Provide the (X, Y) coordinate of the cell's center where the given text is located.  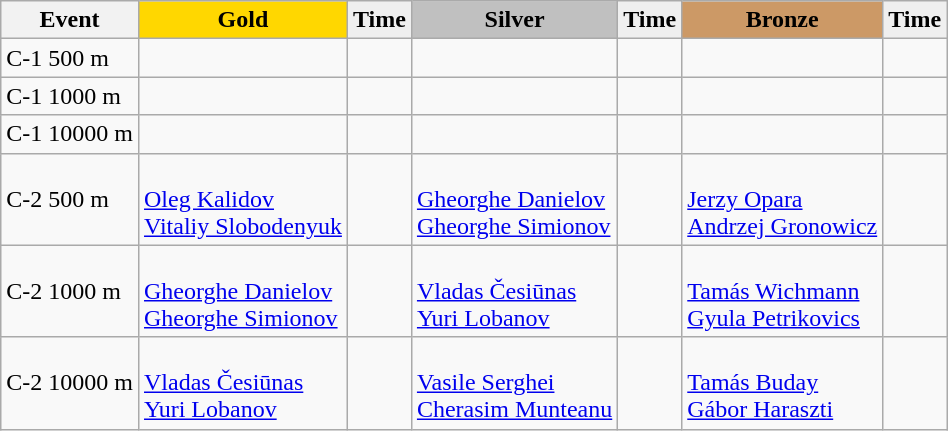
Vasile SergheiCherasim Munteanu (514, 383)
C-1 500 m (70, 58)
Gold (242, 20)
Tamás WichmannGyula Petrikovics (782, 291)
Bronze (782, 20)
C-1 1000 m (70, 96)
C-2 10000 m (70, 383)
Silver (514, 20)
Oleg KalidovVitaliy Slobodenyuk (242, 199)
C-2 500 m (70, 199)
Tamás BudayGábor Haraszti (782, 383)
Jerzy OparaAndrzej Gronowicz (782, 199)
C-1 10000 m (70, 134)
C-2 1000 m (70, 291)
Event (70, 20)
